From the cell containing the given text, extract its center point as (x, y) coordinate. 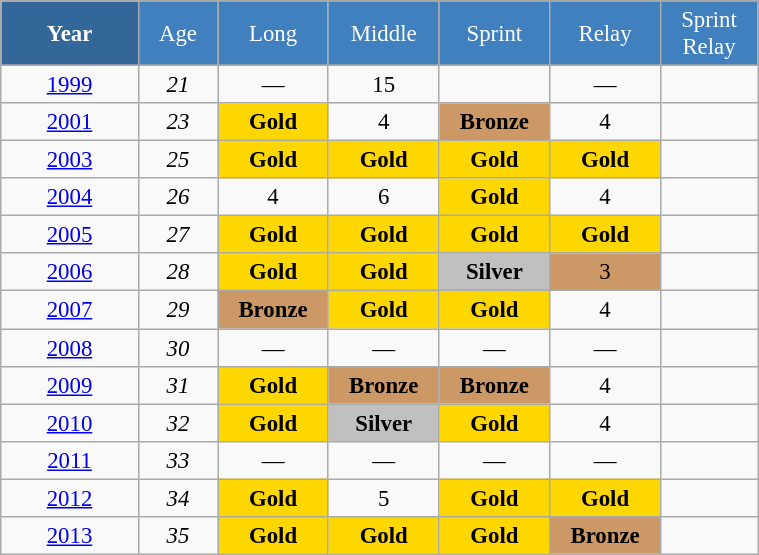
6 (384, 197)
34 (178, 498)
2010 (70, 423)
2003 (70, 160)
33 (178, 460)
31 (178, 385)
26 (178, 197)
2013 (70, 536)
Age (178, 34)
29 (178, 310)
35 (178, 536)
SprintRelay (708, 34)
Sprint (494, 34)
2001 (70, 122)
2009 (70, 385)
2011 (70, 460)
2004 (70, 197)
1999 (70, 85)
25 (178, 160)
2008 (70, 348)
30 (178, 348)
21 (178, 85)
Relay (606, 34)
2007 (70, 310)
Long (274, 34)
3 (606, 273)
32 (178, 423)
27 (178, 235)
Year (70, 34)
28 (178, 273)
15 (384, 85)
Middle (384, 34)
5 (384, 498)
2006 (70, 273)
2005 (70, 235)
2012 (70, 498)
23 (178, 122)
